Search for the cell housing the specified text and yield its [x, y] center coordinate. 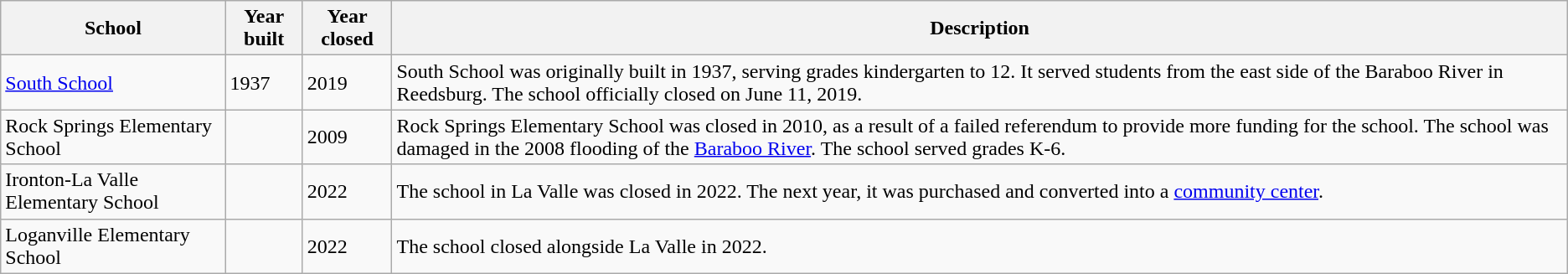
Loganville Elementary School [113, 246]
2009 [347, 137]
Year closed [347, 28]
Ironton-La Valle Elementary School [113, 191]
Description [980, 28]
Rock Springs Elementary School [113, 137]
School [113, 28]
1937 [264, 82]
South School [113, 82]
The school closed alongside La Valle in 2022. [980, 246]
The school in La Valle was closed in 2022. The next year, it was purchased and converted into a community center. [980, 191]
Year built [264, 28]
2019 [347, 82]
